Capture the cell that displays the provided text and extract its [x, y] central coordinate. 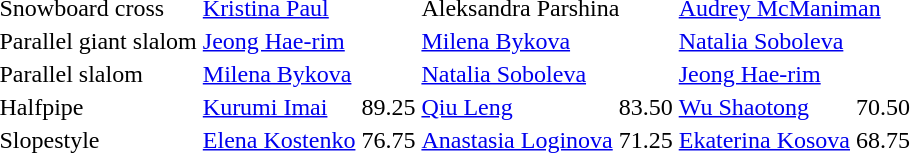
83.50 [646, 107]
Qiu Leng [517, 107]
89.25 [388, 107]
Kurumi Imai [279, 107]
Natalia Soboleva [547, 74]
Wu Shaotong [764, 107]
Jeong Hae-rim [309, 41]
